Locate the cell with the specified text and output its (x, y) center coordinate. 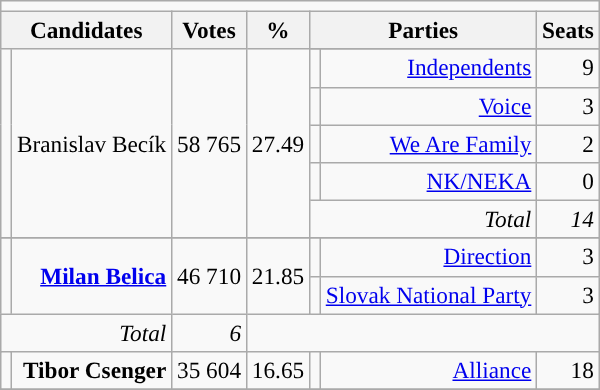
Seats (568, 30)
Branislav Becík (92, 144)
Tibor Csenger (92, 370)
Parties (424, 30)
NK/NEKA (428, 181)
Milan Belica (92, 276)
Candidates (86, 30)
21.85 (278, 276)
Votes (210, 30)
18 (568, 370)
16.65 (278, 370)
6 (210, 332)
Slovak National Party (428, 295)
Alliance (428, 370)
2 (568, 143)
46 710 (210, 276)
14 (568, 219)
35 604 (210, 370)
9 (568, 68)
0 (568, 181)
Voice (428, 106)
Direction (428, 257)
58 765 (210, 144)
% (278, 30)
27.49 (278, 144)
Independents (428, 68)
We Are Family (428, 143)
